Scan for the cell matching the given text and deliver its (X, Y) coordinate at center. 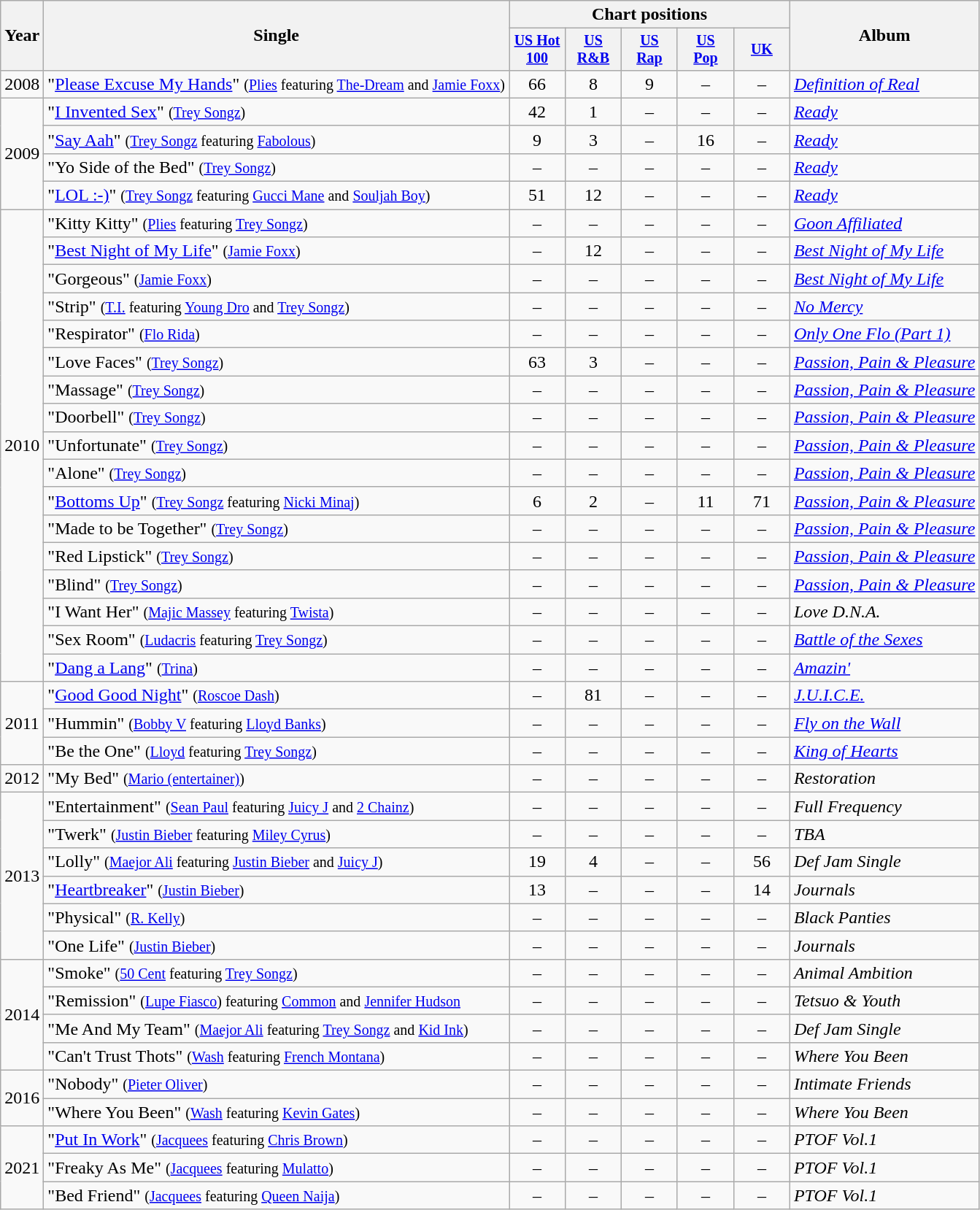
"Unfortunate" (Trey Songz) (277, 445)
King of Hearts (884, 751)
"Hummin" (Bobby V featuring Lloyd Banks) (277, 723)
Full Frequency (884, 806)
66 (537, 84)
42 (537, 112)
"Where You Been" (Wash featuring Kevin Gates) (277, 1112)
Intimate Friends (884, 1084)
"Yo Side of the Bed" (Trey Songz) (277, 167)
13 (537, 890)
US Rap (649, 50)
TBA (884, 834)
"I Invented Sex" (Trey Songz) (277, 112)
"Lolly" (Maejor Ali featuring Justin Bieber and Juicy J) (277, 862)
"Dang a Lang" (Trina) (277, 668)
Amazin' (884, 668)
2011 (22, 723)
14 (762, 890)
"Gorgeous" (Jamie Foxx) (277, 279)
2 (594, 501)
2013 (22, 876)
56 (762, 862)
"Strip" (T.I. featuring Young Dro and Trey Songz) (277, 307)
"Red Lipstick" (Trey Songz) (277, 556)
"Physical" (R. Kelly) (277, 917)
"Made to be Together" (Trey Songz) (277, 528)
6 (537, 501)
"Love Faces" (Trey Songz) (277, 362)
2021 (22, 1168)
"Entertainment" (Sean Paul featuring Juicy J and 2 Chainz) (277, 806)
Animal Ambition (884, 973)
"Blind" (Trey Songz) (277, 584)
"Sex Room" (Ludacris featuring Trey Songz) (277, 640)
16 (705, 139)
"Doorbell" (Trey Songz) (277, 417)
Black Panties (884, 917)
4 (594, 862)
Goon Affiliated (884, 223)
1 (594, 112)
J.U.I.C.E. (884, 695)
8 (594, 84)
"Massage" (Trey Songz) (277, 390)
81 (594, 695)
USR&B (594, 50)
"Me And My Team" (Maejor Ali featuring Trey Songz and Kid Ink) (277, 1028)
2016 (22, 1098)
Battle of the Sexes (884, 640)
"One Life" (Justin Bieber) (277, 945)
"Smoke" (50 Cent featuring Trey Songz) (277, 973)
Album (884, 36)
2008 (22, 84)
Single (277, 36)
2010 (22, 445)
Year (22, 36)
US Hot 100 (537, 50)
51 (537, 196)
"Can't Trust Thots" (Wash featuring French Montana) (277, 1056)
63 (537, 362)
"Remission" (Lupe Fiasco) featuring Common and Jennifer Hudson (277, 1001)
"Bed Friend" (Jacquees featuring Queen Naija) (277, 1195)
Definition of Real (884, 84)
Only One Flo (Part 1) (884, 334)
"LOL :-)" (Trey Songz featuring Gucci Mane and Souljah Boy) (277, 196)
"Say Aah" (Trey Songz featuring Fabolous) (277, 139)
"Alone" (Trey Songz) (277, 473)
2014 (22, 1014)
"Heartbreaker" (Justin Bieber) (277, 890)
"My Bed" (Mario (entertainer)) (277, 779)
"Respirator" (Flo Rida) (277, 334)
11 (705, 501)
"I Want Her" (Majic Massey featuring Twista) (277, 612)
"Twerk" (Justin Bieber featuring Miley Cyrus) (277, 834)
71 (762, 501)
Tetsuo & Youth (884, 1001)
"Freaky As Me" (Jacquees featuring Mulatto) (277, 1168)
US Pop (705, 50)
"Best Night of My Life" (Jamie Foxx) (277, 251)
UK (762, 50)
"Good Good Night" (Roscoe Dash) (277, 695)
2009 (22, 153)
"Please Excuse My Hands" (Plies featuring The-Dream and Jamie Foxx) (277, 84)
"Kitty Kitty" (Plies featuring Trey Songz) (277, 223)
Restoration (884, 779)
"Be the One" (Lloyd featuring Trey Songz) (277, 751)
"Put In Work" (Jacquees featuring Chris Brown) (277, 1140)
2012 (22, 779)
Love D.N.A. (884, 612)
No Mercy (884, 307)
Fly on the Wall (884, 723)
"Nobody" (Pieter Oliver) (277, 1084)
Chart positions (649, 15)
"Bottoms Up" (Trey Songz featuring Nicki Minaj) (277, 501)
19 (537, 862)
